Capture the cell that displays the provided text and extract its [x, y] central coordinate. 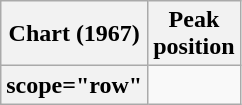
Peakposition [194, 34]
Chart (1967) [74, 34]
scope="row" [74, 85]
